Find where the given text appears and provide that cell's center as [X, Y] coordinate. 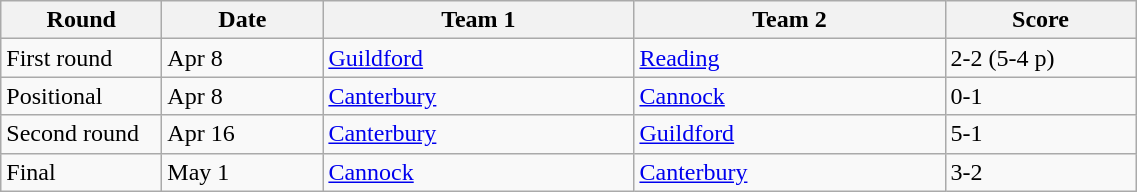
5-1 [1040, 134]
Final [82, 172]
Positional [82, 96]
Score [1040, 20]
3-2 [1040, 172]
Apr 16 [242, 134]
First round [82, 58]
Team 1 [478, 20]
Reading [790, 58]
Second round [82, 134]
Team 2 [790, 20]
0-1 [1040, 96]
May 1 [242, 172]
Date [242, 20]
2-2 (5-4 p) [1040, 58]
Round [82, 20]
